Scan for the cell matching the given text and deliver its [x, y] coordinate at center. 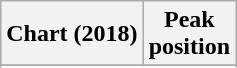
Peakposition [189, 34]
Chart (2018) [72, 34]
